Scan for the cell matching the given text and deliver its (X, Y) coordinate at center. 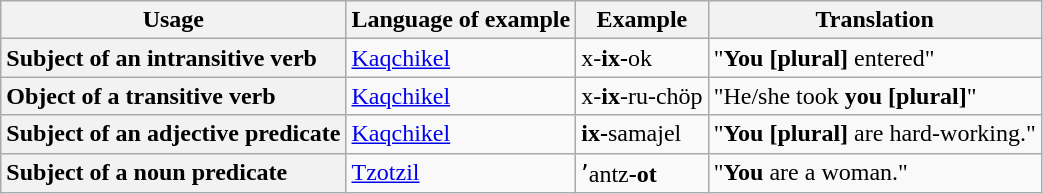
x-ix-ru-chöp (642, 96)
Subject of an adjective predicate (174, 134)
Tzotzil (461, 173)
Subject of an intransitive verb (174, 58)
Translation (874, 20)
Object of a transitive verb (174, 96)
x-ix-ok (642, 58)
"You [plural] entered" (874, 58)
"You are a woman." (874, 173)
Language of example (461, 20)
Usage (174, 20)
ix-samajel (642, 134)
Subject of a noun predicate (174, 173)
Example (642, 20)
"You [plural] are hard-working." (874, 134)
"He/she took you [plural]" (874, 96)
ʼantz-ot (642, 173)
